Search for the cell housing the specified text and yield its (X, Y) center coordinate. 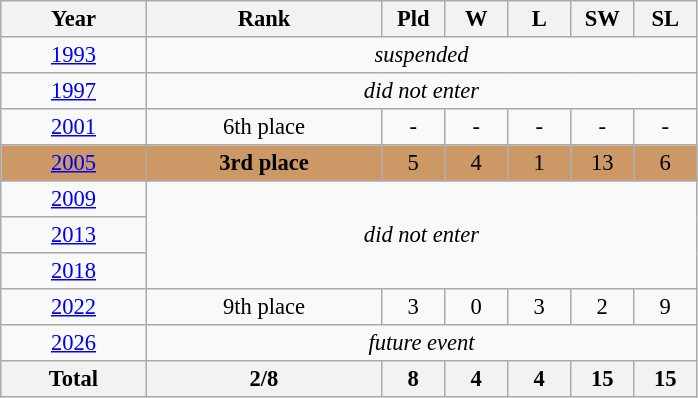
2013 (74, 235)
2/8 (264, 379)
8 (414, 379)
2001 (74, 127)
2 (602, 307)
6 (666, 163)
5 (414, 163)
2022 (74, 307)
suspended (421, 55)
2005 (74, 163)
0 (476, 307)
3rd place (264, 163)
2009 (74, 199)
SW (602, 19)
2018 (74, 271)
1997 (74, 91)
Total (74, 379)
Year (74, 19)
13 (602, 163)
W (476, 19)
1993 (74, 55)
Rank (264, 19)
SL (666, 19)
future event (421, 343)
9 (666, 307)
Pld (414, 19)
1 (540, 163)
6th place (264, 127)
2026 (74, 343)
9th place (264, 307)
L (540, 19)
